Identify which cell holds the provided text, then report its [x, y] central coordinate. 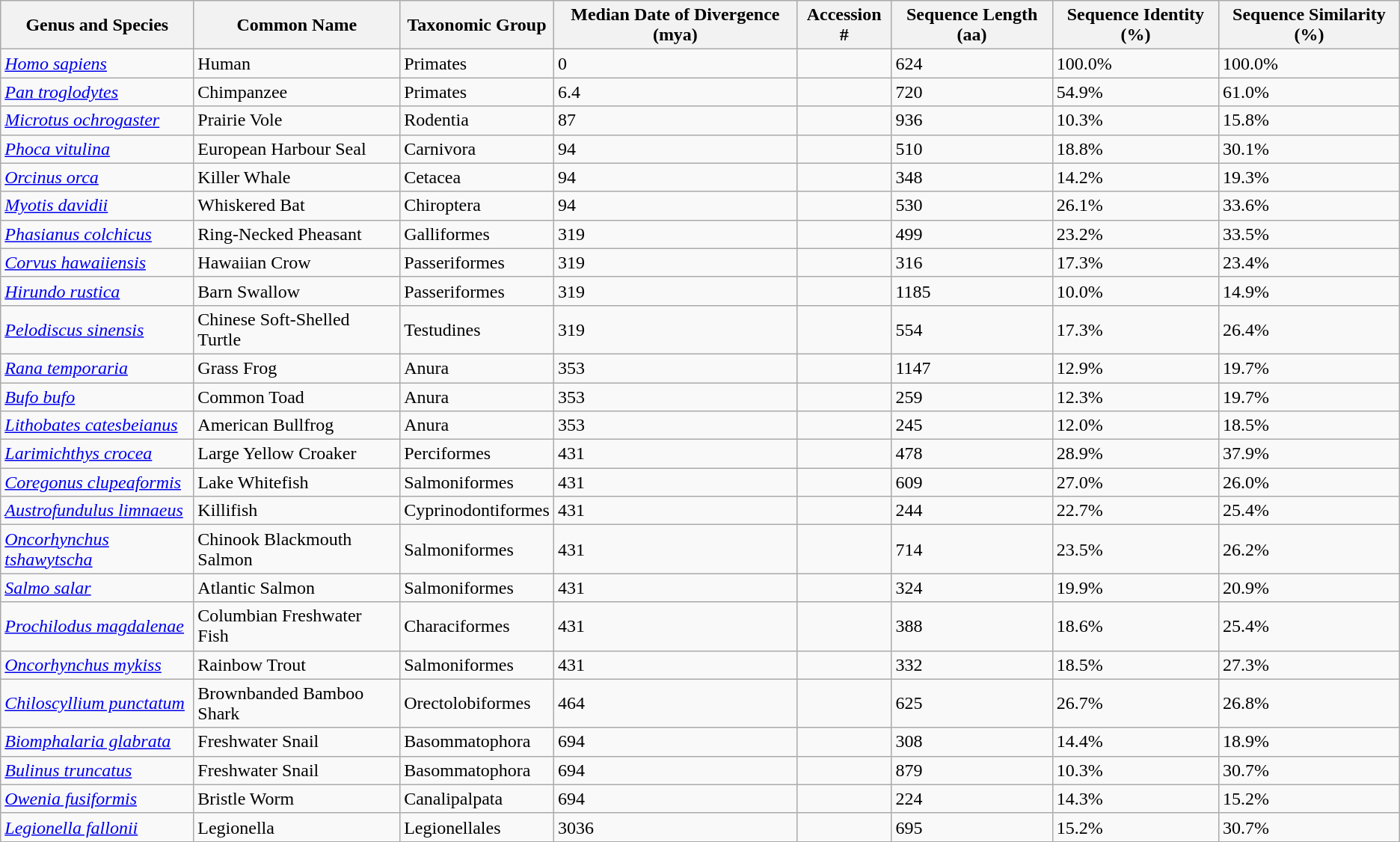
Rodentia [477, 120]
Biomphalaria glabrata [97, 742]
244 [972, 511]
Chinook Blackmouth Salmon [297, 549]
Barn Swallow [297, 291]
14.4% [1135, 742]
26.4% [1310, 329]
Atlantic Salmon [297, 588]
19.3% [1310, 177]
27.3% [1310, 665]
Whiskered Bat [297, 206]
Coregonus clupeaformis [97, 482]
1185 [972, 291]
Chinese Soft-Shelled Turtle [297, 329]
0 [675, 64]
Corvus hawaiiensis [97, 262]
Phoca vitulina [97, 149]
Ring-Necked Pheasant [297, 234]
Microtus ochrogaster [97, 120]
Sequence Similarity (%) [1310, 25]
Pan troglodytes [97, 92]
Chimpanzee [297, 92]
14.2% [1135, 177]
18.6% [1135, 627]
Sequence Length (aa) [972, 25]
510 [972, 149]
Canalipalpata [477, 799]
Prochilodus magdalenae [97, 627]
1147 [972, 368]
6.4 [675, 92]
Oncorhynchus tshawytscha [97, 549]
714 [972, 549]
American Bullfrog [297, 425]
Salmo salar [97, 588]
554 [972, 329]
Columbian Freshwater Fish [297, 627]
61.0% [1310, 92]
Chiloscyllium punctatum [97, 703]
Orectolobiformes [477, 703]
26.7% [1135, 703]
Hirundo rustica [97, 291]
348 [972, 177]
37.9% [1310, 454]
3036 [675, 827]
879 [972, 770]
Brownbanded Bamboo Shark [297, 703]
26.8% [1310, 703]
Rainbow Trout [297, 665]
Lithobates catesbeianus [97, 425]
Grass Frog [297, 368]
33.6% [1310, 206]
Chiroptera [477, 206]
625 [972, 703]
499 [972, 234]
12.9% [1135, 368]
Legionella fallonii [97, 827]
26.1% [1135, 206]
27.0% [1135, 482]
Genus and Species [97, 25]
Perciformes [477, 454]
Hawaiian Crow [297, 262]
Homo sapiens [97, 64]
478 [972, 454]
Bristle Worm [297, 799]
332 [972, 665]
19.9% [1135, 588]
54.9% [1135, 92]
15.8% [1310, 120]
10.0% [1135, 291]
Prairie Vole [297, 120]
Austrofundulus limnaeus [97, 511]
28.9% [1135, 454]
388 [972, 627]
Median Date of Divergence (mya) [675, 25]
12.3% [1135, 397]
Testudines [477, 329]
Large Yellow Croaker [297, 454]
22.7% [1135, 511]
695 [972, 827]
245 [972, 425]
Accession # [844, 25]
23.4% [1310, 262]
Killer Whale [297, 177]
Cetacea [477, 177]
14.9% [1310, 291]
14.3% [1135, 799]
Bufo bufo [97, 397]
87 [675, 120]
23.2% [1135, 234]
European Harbour Seal [297, 149]
Rana temporaria [97, 368]
33.5% [1310, 234]
Phasianus colchicus [97, 234]
Lake Whitefish [297, 482]
Myotis davidii [97, 206]
324 [972, 588]
Legionellales [477, 827]
Legionella [297, 827]
18.9% [1310, 742]
Killifish [297, 511]
Human [297, 64]
259 [972, 397]
26.0% [1310, 482]
316 [972, 262]
530 [972, 206]
224 [972, 799]
20.9% [1310, 588]
30.1% [1310, 149]
Pelodiscus sinensis [97, 329]
Carnivora [477, 149]
609 [972, 482]
Owenia fusiformis [97, 799]
Common Name [297, 25]
Sequence Identity (%) [1135, 25]
Common Toad [297, 397]
Larimichthys crocea [97, 454]
Bulinus truncatus [97, 770]
Orcinus orca [97, 177]
Characiformes [477, 627]
308 [972, 742]
720 [972, 92]
Taxonomic Group [477, 25]
18.8% [1135, 149]
936 [972, 120]
Galliformes [477, 234]
26.2% [1310, 549]
23.5% [1135, 549]
464 [675, 703]
624 [972, 64]
12.0% [1135, 425]
Oncorhynchus mykiss [97, 665]
Cyprinodontiformes [477, 511]
